Detect which cell encompasses the target text, then output its [X, Y] center coordinate. 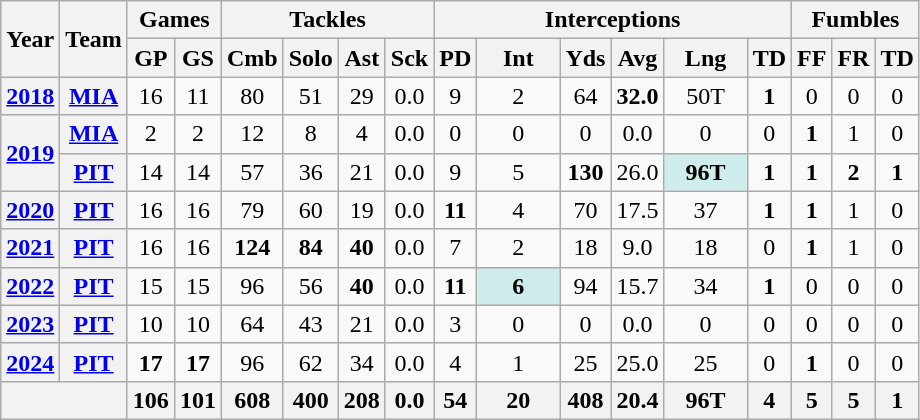
2023 [30, 324]
7 [456, 248]
9.0 [638, 248]
79 [252, 210]
2019 [30, 153]
32.0 [638, 96]
43 [310, 324]
2018 [30, 96]
Tackles [327, 20]
60 [310, 210]
Int [518, 58]
20.4 [638, 400]
GP [150, 58]
12 [252, 134]
Year [30, 39]
2022 [30, 286]
6 [518, 286]
51 [310, 96]
124 [252, 248]
130 [586, 172]
Lng [706, 58]
84 [310, 248]
400 [310, 400]
15.7 [638, 286]
Yds [586, 58]
Team [94, 39]
408 [586, 400]
FF [812, 58]
PD [456, 58]
FR [854, 58]
GS [198, 58]
50T [706, 96]
70 [586, 210]
208 [362, 400]
54 [456, 400]
19 [362, 210]
106 [150, 400]
62 [310, 362]
37 [706, 210]
17.5 [638, 210]
Ast [362, 58]
Avg [638, 58]
20 [518, 400]
Cmb [252, 58]
26.0 [638, 172]
57 [252, 172]
608 [252, 400]
Games [174, 20]
80 [252, 96]
3 [456, 324]
101 [198, 400]
8 [310, 134]
94 [586, 286]
2020 [30, 210]
2021 [30, 248]
25.0 [638, 362]
56 [310, 286]
Sck [409, 58]
36 [310, 172]
Solo [310, 58]
Interceptions [613, 20]
Fumbles [856, 20]
29 [362, 96]
2024 [30, 362]
